Provide the [X, Y] coordinate of the cell's center where the given text is located.  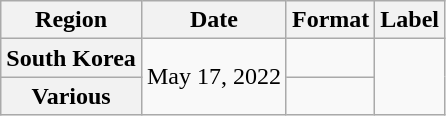
Date [214, 20]
Format [330, 20]
Region [72, 20]
South Korea [72, 58]
May 17, 2022 [214, 77]
Various [72, 96]
Label [410, 20]
